Detect which cell encompasses the target text, then output its [X, Y] center coordinate. 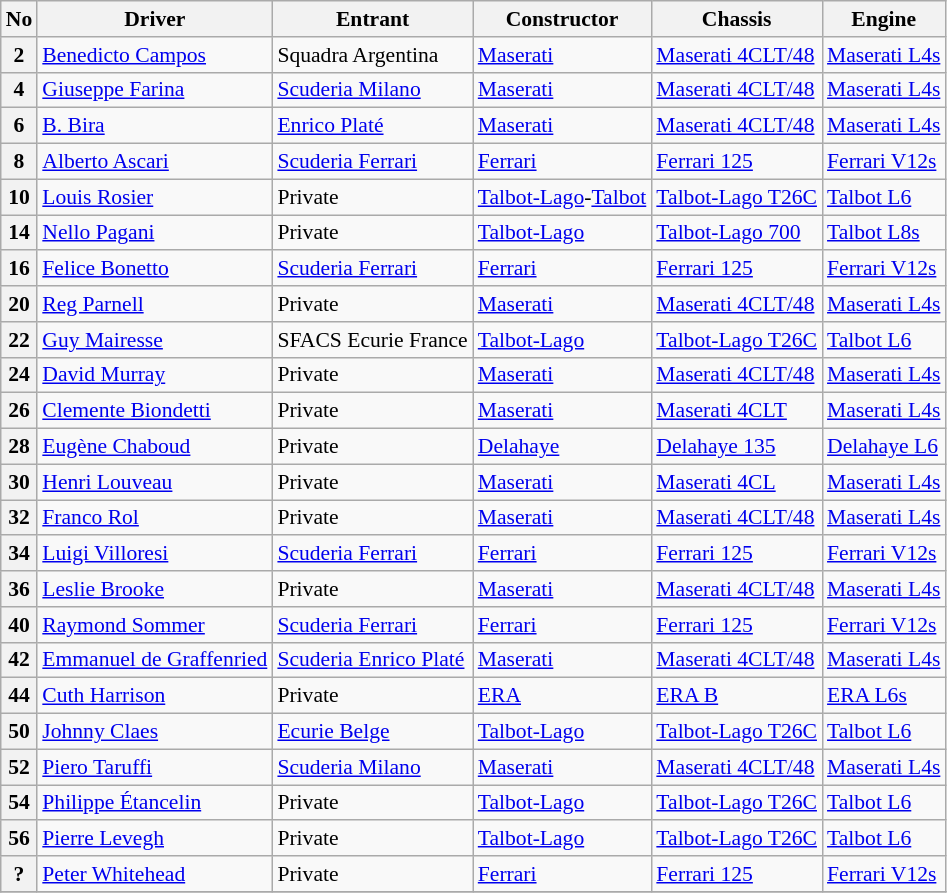
? [20, 874]
4 [20, 90]
26 [20, 411]
10 [20, 197]
Guy Mairesse [154, 340]
Talbot-Lago 700 [736, 233]
Raymond Sommer [154, 625]
2 [20, 55]
Engine [884, 19]
No [20, 19]
Emmanuel de Graffenried [154, 660]
Entrant [372, 19]
8 [20, 162]
34 [20, 554]
14 [20, 233]
Ecurie Belge [372, 732]
Chassis [736, 19]
Driver [154, 19]
28 [20, 447]
30 [20, 482]
B. Bira [154, 126]
42 [20, 660]
Reg Parnell [154, 304]
Delahaye 135 [736, 447]
Scuderia Enrico Platé [372, 660]
Clemente Biondetti [154, 411]
Philippe Étancelin [154, 803]
Cuth Harrison [154, 696]
40 [20, 625]
Nello Pagani [154, 233]
36 [20, 589]
Talbot-Lago-Talbot [562, 197]
52 [20, 767]
ERA L6s [884, 696]
56 [20, 839]
44 [20, 696]
ERA [562, 696]
6 [20, 126]
Leslie Brooke [154, 589]
Alberto Ascari [154, 162]
32 [20, 518]
Constructor [562, 19]
Enrico Platé [372, 126]
22 [20, 340]
Squadra Argentina [372, 55]
16 [20, 269]
Franco Rol [154, 518]
Peter Whitehead [154, 874]
20 [20, 304]
Giuseppe Farina [154, 90]
24 [20, 375]
Henri Louveau [154, 482]
54 [20, 803]
Delahaye L6 [884, 447]
Maserati 4CL [736, 482]
Johnny Claes [154, 732]
Luigi Villoresi [154, 554]
Eugène Chaboud [154, 447]
David Murray [154, 375]
50 [20, 732]
Talbot L8s [884, 233]
Felice Bonetto [154, 269]
Delahaye [562, 447]
Benedicto Campos [154, 55]
Maserati 4CLT [736, 411]
SFACS Ecurie France [372, 340]
ERA B [736, 696]
Pierre Levegh [154, 839]
Louis Rosier [154, 197]
Piero Taruffi [154, 767]
